Capture the cell that displays the provided text and extract its (X, Y) central coordinate. 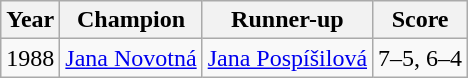
Champion (131, 20)
Jana Novotná (131, 58)
Jana Pospíšilová (287, 58)
1988 (30, 58)
Score (420, 20)
Runner-up (287, 20)
7–5, 6–4 (420, 58)
Year (30, 20)
